For the text-containing cell, return its midpoint in (x, y) coordinate format. 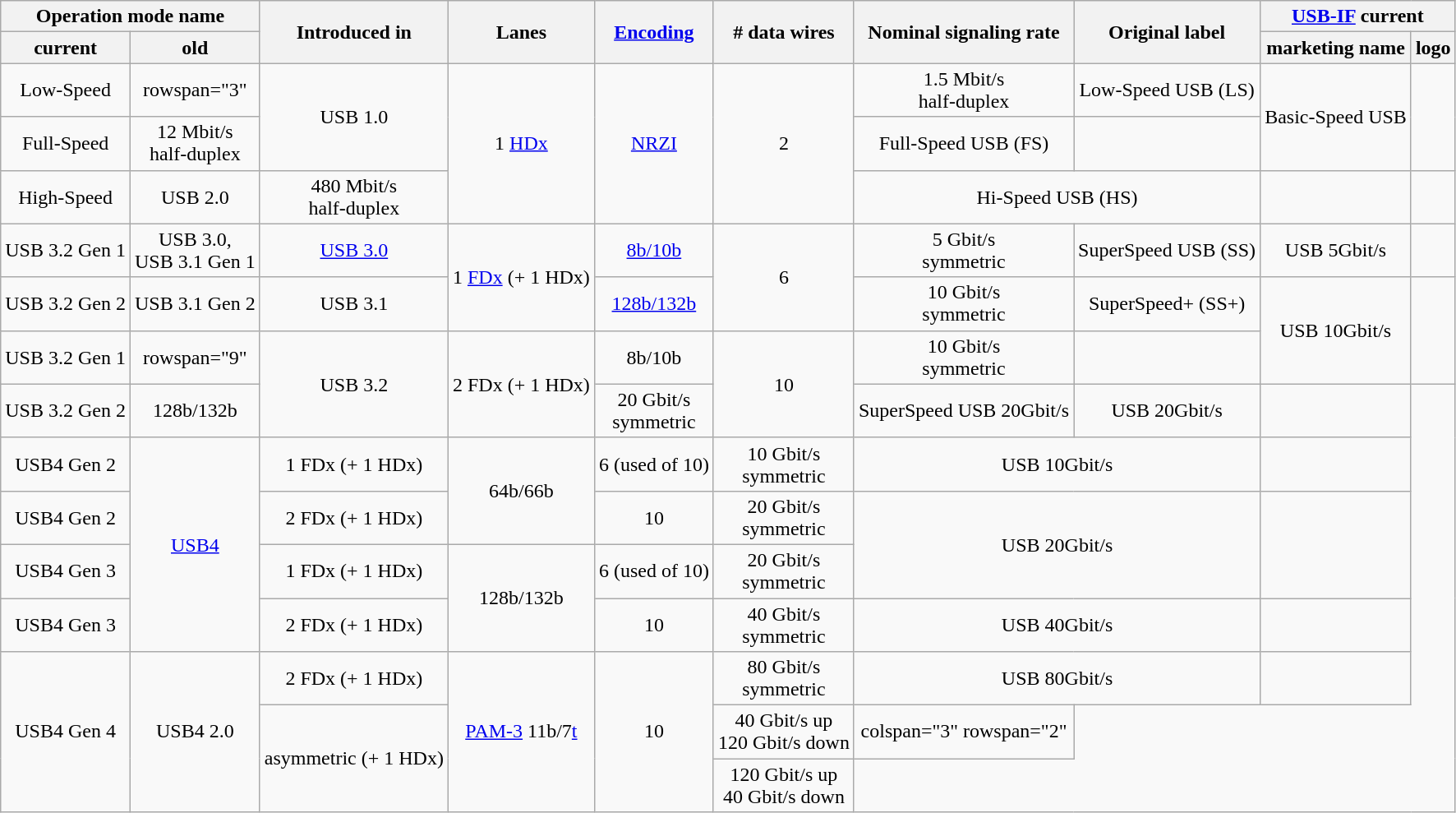
High-Speed (66, 197)
80 Gbit/ssymmetric (784, 679)
40 Gbit/s up120 Gbit/s down (784, 732)
SuperSpeed+ (SS+) (1167, 304)
480 Mbit/shalf-duplex (353, 197)
USB 3.1 Gen 2 (195, 304)
USB 3.0,USB 3.1 Gen 1 (195, 250)
NRZI (654, 143)
1 HDx (521, 143)
USB-IF current (1357, 16)
Operation mode name (130, 16)
Original label (1167, 32)
old (195, 48)
USB 2.0 (195, 197)
40 Gbit/ssymmetric (784, 625)
Low-Speed (66, 90)
Encoding (654, 32)
asymmetric (+ 1 HDx) (353, 759)
USB 1.0 (353, 117)
64b/66b (521, 491)
12 Mbit/shalf-duplex (195, 143)
current (66, 48)
# data wires (784, 32)
120 Gbit/s up40 Gbit/s down (784, 786)
USB 3.2 (353, 384)
SuperSpeed USB 20Gbit/s (963, 411)
rowspan="3" (195, 90)
SuperSpeed USB (SS) (1167, 250)
Lanes (521, 32)
USB 3.1 (353, 304)
PAM-3 11b/7t (521, 732)
USB 3.0 (353, 250)
USB 80Gbit/s (1057, 679)
1.5 Mbit/shalf-duplex (963, 90)
6 (784, 277)
Introduced in (353, 32)
USB 40Gbit/s (1057, 625)
Hi-Speed USB (HS) (1057, 197)
Basic-Speed USB (1336, 117)
Nominal signaling rate (963, 32)
USB4 Gen 4 (66, 732)
colspan="3" rowspan="2" (963, 732)
Full-Speed (66, 143)
USB4 (195, 544)
rowspan="9" (195, 357)
Full-Speed USB (FS) (963, 143)
2 (784, 143)
5 Gbit/ssymmetric (963, 250)
logo (1433, 48)
Low-Speed USB (LS) (1167, 90)
USB 5Gbit/s (1336, 250)
USB4 2.0 (195, 732)
marketing name (1336, 48)
